Return [x, y] of the center of cell containing provided text 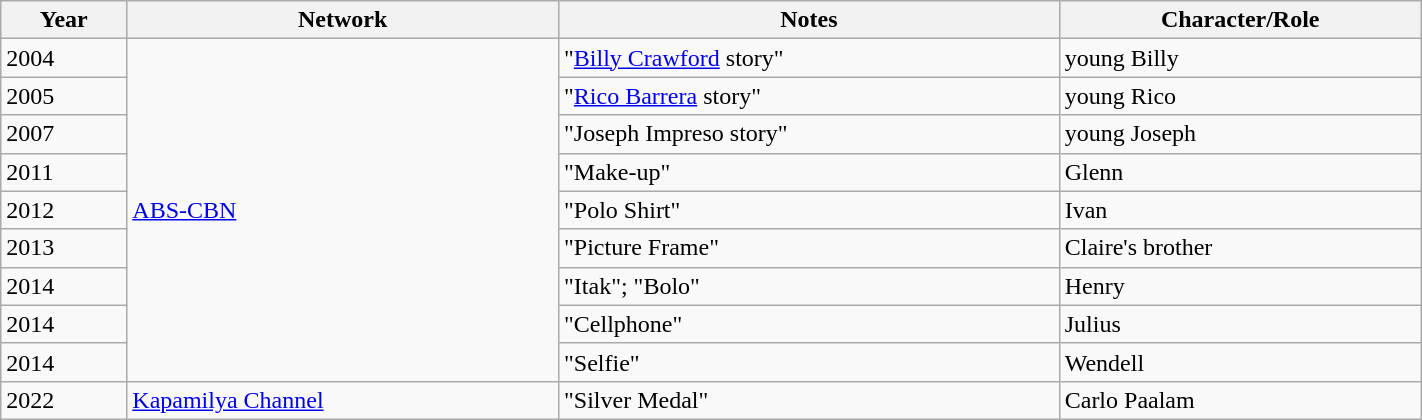
Kapamilya Channel [343, 400]
Carlo Paalam [1240, 400]
Wendell [1240, 362]
Henry [1240, 286]
"Make-up" [810, 172]
Claire's brother [1240, 248]
2004 [64, 58]
"Itak"; "Bolo" [810, 286]
Glenn [1240, 172]
"Silver Medal" [810, 400]
2005 [64, 96]
ABS-CBN [343, 210]
"Rico Barrera story" [810, 96]
young Rico [1240, 96]
2022 [64, 400]
"Billy Crawford story" [810, 58]
Character/Role [1240, 20]
"Joseph Impreso story" [810, 134]
2012 [64, 210]
Ivan [1240, 210]
Julius [1240, 324]
young Joseph [1240, 134]
2011 [64, 172]
Notes [810, 20]
Year [64, 20]
young Billy [1240, 58]
"Picture Frame" [810, 248]
"Cellphone" [810, 324]
Network [343, 20]
2013 [64, 248]
2007 [64, 134]
"Selfie" [810, 362]
"Polo Shirt" [810, 210]
